Return (x, y) of the center of cell containing provided text 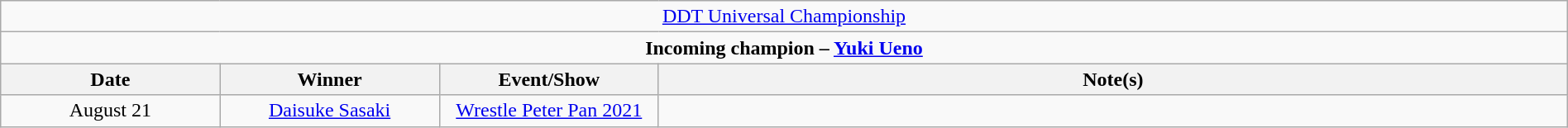
Daisuke Sasaki (329, 111)
Incoming champion – Yuki Ueno (784, 48)
Date (111, 79)
Wrestle Peter Pan 2021 (549, 111)
Note(s) (1113, 79)
DDT Universal Championship (784, 17)
Event/Show (549, 79)
August 21 (111, 111)
Winner (329, 79)
